Scan for the cell matching the given text and deliver its (x, y) coordinate at center. 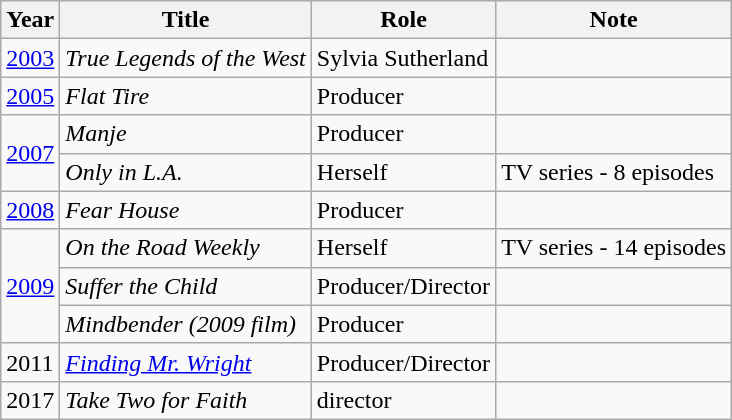
2007 (30, 153)
TV series - 8 episodes (614, 172)
Role (403, 20)
Only in L.A. (186, 172)
2008 (30, 210)
Flat Tire (186, 96)
TV series - 14 episodes (614, 248)
2009 (30, 286)
Manje (186, 134)
2017 (30, 400)
Fear House (186, 210)
True Legends of the West (186, 58)
2003 (30, 58)
Finding Mr. Wright (186, 362)
2005 (30, 96)
Note (614, 20)
Suffer the Child (186, 286)
Year (30, 20)
Sylvia Sutherland (403, 58)
Take Two for Faith (186, 400)
On the Road Weekly (186, 248)
2011 (30, 362)
director (403, 400)
Title (186, 20)
Mindbender (2009 film) (186, 324)
